Identify which cell holds the provided text, then report its [X, Y] central coordinate. 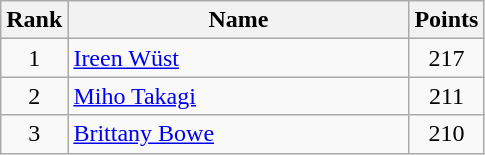
217 [446, 58]
Miho Takagi [238, 96]
Name [238, 20]
Brittany Bowe [238, 134]
1 [34, 58]
3 [34, 134]
211 [446, 96]
210 [446, 134]
2 [34, 96]
Ireen Wüst [238, 58]
Points [446, 20]
Rank [34, 20]
